Search for the cell housing the specified text and yield its (x, y) center coordinate. 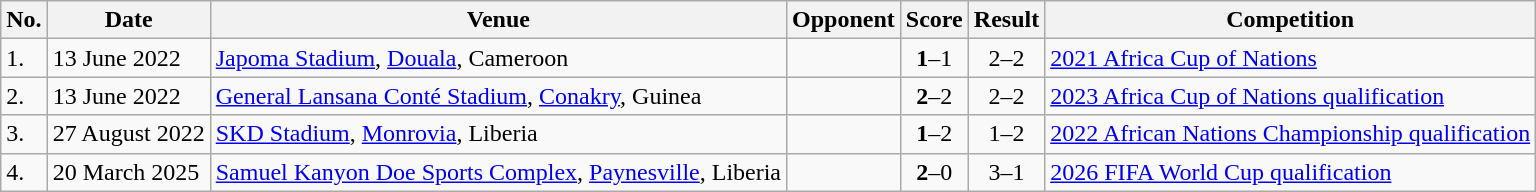
Samuel Kanyon Doe Sports Complex, Paynesville, Liberia (498, 172)
1–1 (934, 58)
2–0 (934, 172)
2021 Africa Cup of Nations (1290, 58)
General Lansana Conté Stadium, Conakry, Guinea (498, 96)
Date (128, 20)
Venue (498, 20)
Opponent (844, 20)
SKD Stadium, Monrovia, Liberia (498, 134)
2023 Africa Cup of Nations qualification (1290, 96)
Result (1006, 20)
4. (24, 172)
3–1 (1006, 172)
Score (934, 20)
2. (24, 96)
2022 African Nations Championship qualification (1290, 134)
Japoma Stadium, Douala, Cameroon (498, 58)
2026 FIFA World Cup qualification (1290, 172)
1. (24, 58)
27 August 2022 (128, 134)
3. (24, 134)
No. (24, 20)
20 March 2025 (128, 172)
Competition (1290, 20)
